Locate the cell with the specified text and output its [x, y] center coordinate. 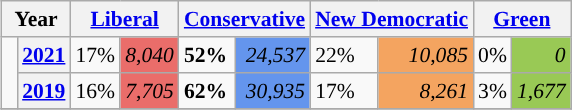
8,261 [426, 91]
2021 [44, 55]
Green [522, 19]
3% [492, 91]
22% [344, 55]
New Democratic [392, 19]
8,040 [150, 55]
Conservative [244, 19]
30,935 [273, 91]
Liberal [124, 19]
10,085 [426, 55]
0 [542, 55]
24,537 [273, 55]
Year [36, 19]
0% [492, 55]
62% [208, 91]
52% [208, 55]
2019 [44, 91]
7,705 [150, 91]
16% [95, 91]
1,677 [542, 91]
